Identify which cell holds the provided text, then report its (x, y) central coordinate. 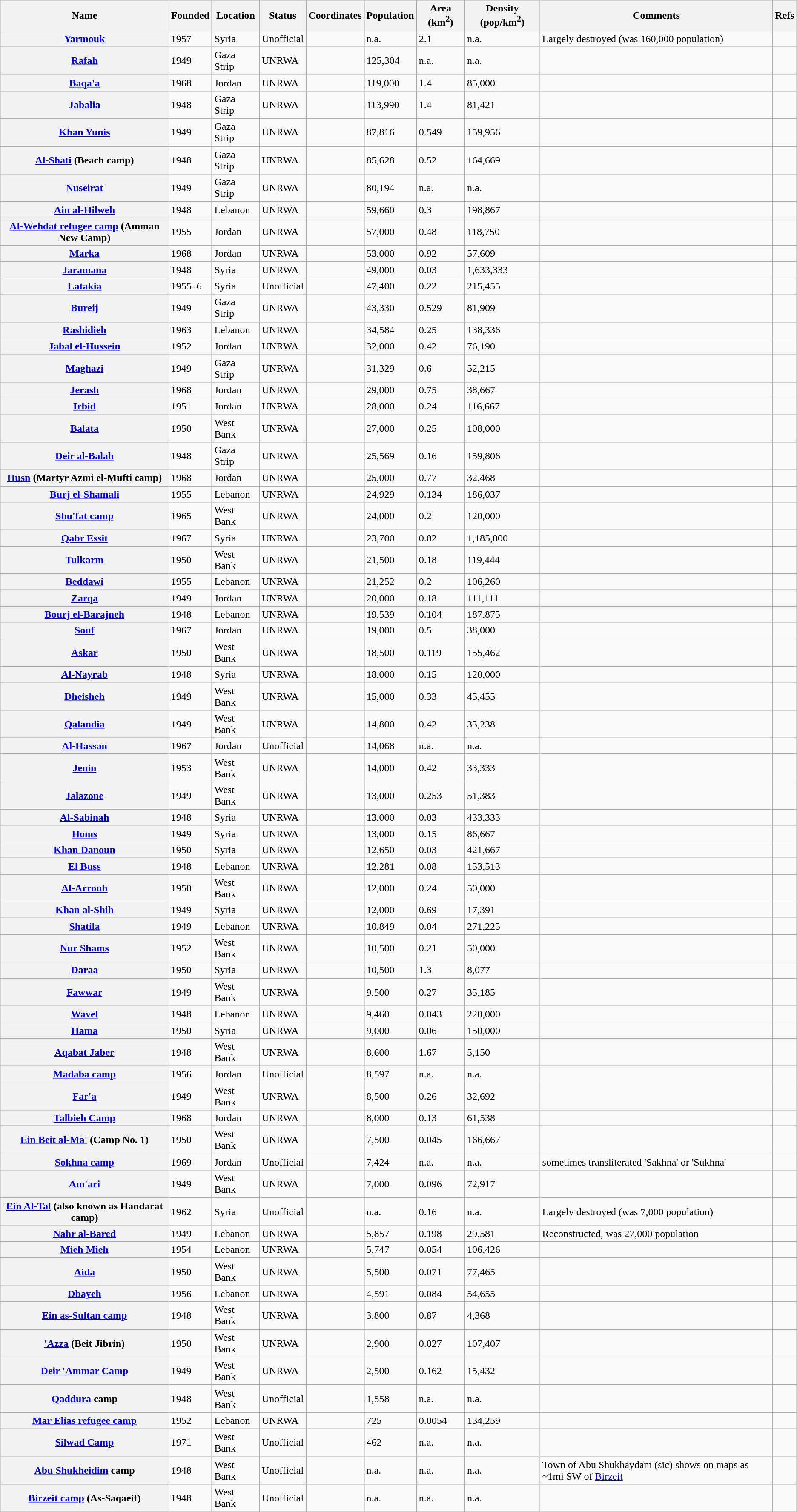
Largely destroyed (was 160,000 population) (657, 39)
10,849 (390, 926)
29,000 (390, 390)
Homs (84, 834)
Location (236, 16)
159,956 (502, 133)
Ein as-Sultan camp (84, 1315)
Zarqa (84, 598)
Ein Beit al-Ma' (Camp No. 1) (84, 1140)
0.198 (440, 1234)
187,875 (502, 614)
Qalandia (84, 724)
'Azza (Beit Jibrin) (84, 1343)
8,000 (390, 1118)
0.027 (440, 1343)
0.02 (440, 538)
87,816 (390, 133)
Irbid (84, 406)
215,455 (502, 286)
86,667 (502, 834)
Abu Shukheidim camp (84, 1470)
24,000 (390, 516)
Mieh Mieh (84, 1250)
111,111 (502, 598)
19,000 (390, 630)
Bureij (84, 308)
0.162 (440, 1371)
3,800 (390, 1315)
81,421 (502, 105)
Area (km2) (440, 16)
5,150 (502, 1052)
725 (390, 1420)
Madaba camp (84, 1074)
Burj el-Shamali (84, 494)
21,500 (390, 560)
85,628 (390, 160)
0.084 (440, 1294)
107,407 (502, 1343)
38,000 (502, 630)
198,867 (502, 210)
0.27 (440, 992)
Shu'fat camp (84, 516)
Town of Abu Shukhaydam (sic) shows on maps as ~1mi SW of Birzeit (657, 1470)
4,368 (502, 1315)
Am'ari (84, 1184)
0.77 (440, 478)
Birzeit camp (As-Saqaeif) (84, 1498)
Shatila (84, 926)
166,667 (502, 1140)
1.3 (440, 970)
El Buss (84, 866)
Jerash (84, 390)
0.5 (440, 630)
21,252 (390, 582)
0.52 (440, 160)
5,747 (390, 1250)
1965 (190, 516)
Marka (84, 254)
0.549 (440, 133)
0.26 (440, 1096)
29,581 (502, 1234)
47,400 (390, 286)
Aqabat Jaber (84, 1052)
Al-Arroub (84, 888)
7,500 (390, 1140)
0.104 (440, 614)
Balata (84, 428)
0.48 (440, 232)
81,909 (502, 308)
159,806 (502, 455)
57,000 (390, 232)
Jalazone (84, 795)
32,000 (390, 346)
Nuseirat (84, 188)
271,225 (502, 926)
0.0054 (440, 1420)
Daraa (84, 970)
61,538 (502, 1118)
Khan Yunis (84, 133)
49,000 (390, 270)
0.6 (440, 368)
15,432 (502, 1371)
118,750 (502, 232)
Yarmouk (84, 39)
Khan Danoun (84, 850)
0.87 (440, 1315)
Tulkarm (84, 560)
32,468 (502, 478)
220,000 (502, 1014)
134,259 (502, 1420)
1955–6 (190, 286)
57,609 (502, 254)
52,215 (502, 368)
0.08 (440, 866)
Wavel (84, 1014)
85,000 (502, 83)
0.06 (440, 1030)
80,194 (390, 188)
12,650 (390, 850)
0.043 (440, 1014)
9,500 (390, 992)
1,185,000 (502, 538)
20,000 (390, 598)
Dheisheh (84, 696)
106,260 (502, 582)
Askar (84, 652)
113,990 (390, 105)
Mar Elias refugee camp (84, 1420)
Rashidieh (84, 330)
Ein Al-Tal (also known as Handarat camp) (84, 1211)
Density (pop/km2) (502, 16)
27,000 (390, 428)
2.1 (440, 39)
7,000 (390, 1184)
53,000 (390, 254)
Founded (190, 16)
125,304 (390, 60)
59,660 (390, 210)
24,929 (390, 494)
9,460 (390, 1014)
Fawwar (84, 992)
Reconstructed, was 27,000 population (657, 1234)
0.92 (440, 254)
12,281 (390, 866)
Al-Wehdat refugee camp (Amman New Camp) (84, 232)
Aida (84, 1272)
Qaddura camp (84, 1399)
Deir al-Balah (84, 455)
153,513 (502, 866)
Silwad Camp (84, 1442)
Al-Hassan (84, 746)
0.75 (440, 390)
1,558 (390, 1399)
Rafah (84, 60)
14,000 (390, 768)
Khan al-Shih (84, 910)
0.054 (440, 1250)
1971 (190, 1442)
9,000 (390, 1030)
1953 (190, 768)
Jabalia (84, 105)
Al-Sabinah (84, 818)
Deir 'Ammar Camp (84, 1371)
35,185 (502, 992)
Ain al-Hilweh (84, 210)
sometimes transliterated 'Sakhna' or 'Sukhna' (657, 1162)
1.67 (440, 1052)
Refs (785, 16)
15,000 (390, 696)
Sokhna camp (84, 1162)
0.04 (440, 926)
1969 (190, 1162)
Husn (Martyr Azmi el-Mufti camp) (84, 478)
8,597 (390, 1074)
Jabal el-Hussein (84, 346)
Coordinates (335, 16)
2,500 (390, 1371)
186,037 (502, 494)
0.134 (440, 494)
138,336 (502, 330)
164,669 (502, 160)
0.21 (440, 948)
0.119 (440, 652)
18,500 (390, 652)
106,426 (502, 1250)
1954 (190, 1250)
23,700 (390, 538)
1,633,333 (502, 270)
18,000 (390, 674)
2,900 (390, 1343)
Latakia (84, 286)
0.045 (440, 1140)
19,539 (390, 614)
Population (390, 16)
76,190 (502, 346)
38,667 (502, 390)
Baqa'a (84, 83)
Nahr al-Bared (84, 1234)
Name (84, 16)
45,455 (502, 696)
Jenin (84, 768)
462 (390, 1442)
Talbieh Camp (84, 1118)
Hama (84, 1030)
Largely destroyed (was 7,000 population) (657, 1211)
77,465 (502, 1272)
32,692 (502, 1096)
116,667 (502, 406)
28,000 (390, 406)
0.22 (440, 286)
0.529 (440, 308)
Comments (657, 16)
Far'a (84, 1096)
5,857 (390, 1234)
31,329 (390, 368)
Bourj el-Barajneh (84, 614)
43,330 (390, 308)
1962 (190, 1211)
Al-Shati (Beach camp) (84, 160)
5,500 (390, 1272)
8,600 (390, 1052)
Al-Nayrab (84, 674)
0.071 (440, 1272)
Souf (84, 630)
0.13 (440, 1118)
25,000 (390, 478)
51,383 (502, 795)
Qabr Essit (84, 538)
119,000 (390, 83)
Beddawi (84, 582)
8,077 (502, 970)
Jaramana (84, 270)
7,424 (390, 1162)
0.33 (440, 696)
421,667 (502, 850)
17,391 (502, 910)
0.69 (440, 910)
0.096 (440, 1184)
72,917 (502, 1184)
14,800 (390, 724)
Status (283, 16)
Maghazi (84, 368)
0.253 (440, 795)
155,462 (502, 652)
35,238 (502, 724)
0.3 (440, 210)
433,333 (502, 818)
Nur Shams (84, 948)
1963 (190, 330)
108,000 (502, 428)
25,569 (390, 455)
54,655 (502, 1294)
14,068 (390, 746)
1951 (190, 406)
1957 (190, 39)
34,584 (390, 330)
8,500 (390, 1096)
4,591 (390, 1294)
Dbayeh (84, 1294)
33,333 (502, 768)
150,000 (502, 1030)
119,444 (502, 560)
